Capture the cell that displays the provided text and extract its [X, Y] central coordinate. 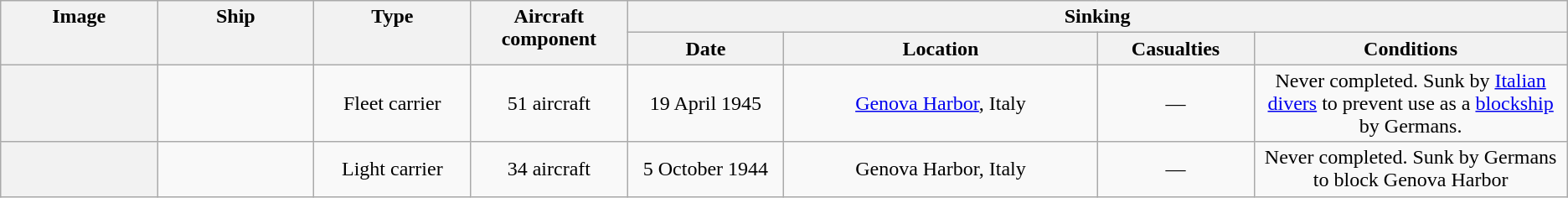
5 October 1944 [705, 169]
Aircraft component [549, 33]
Fleet carrier [392, 103]
Type [392, 33]
Never completed. Sunk by Germans to block Genova Harbor [1411, 169]
Conditions [1411, 49]
Sinking [1097, 17]
19 April 1945 [705, 103]
Date [705, 49]
Location [941, 49]
Light carrier [392, 169]
Never completed. Sunk by Italian divers to prevent use as a blockship by Germans. [1411, 103]
Casualties [1176, 49]
Ship [236, 33]
51 aircraft [549, 103]
Image [79, 33]
34 aircraft [549, 169]
